Detect which cell encompasses the target text, then output its [x, y] center coordinate. 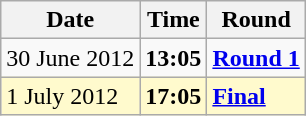
13:05 [174, 58]
Time [174, 20]
Round [256, 20]
Date [70, 20]
17:05 [174, 96]
Final [256, 96]
1 July 2012 [70, 96]
Round 1 [256, 58]
30 June 2012 [70, 58]
